Detect which cell encompasses the target text, then output its [X, Y] center coordinate. 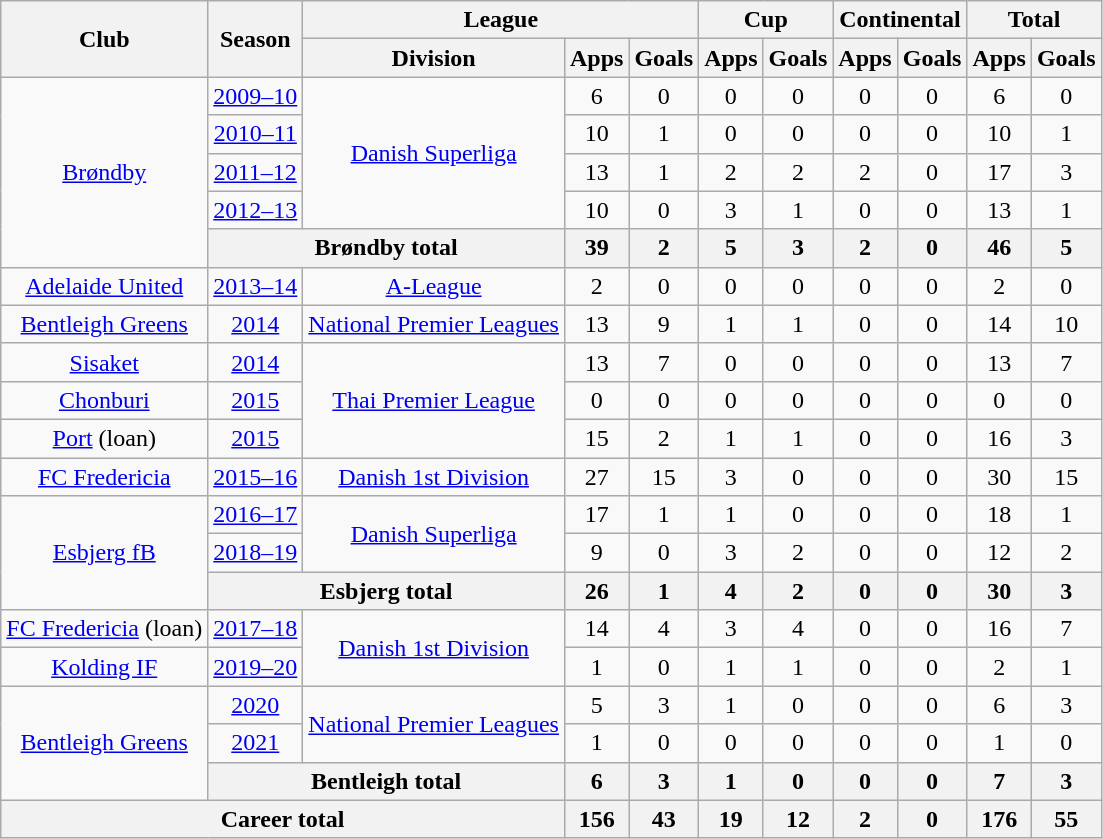
Kolding IF [104, 667]
2020 [256, 705]
Division [434, 58]
Club [104, 39]
Sisaket [104, 362]
18 [999, 515]
46 [999, 248]
43 [664, 819]
2019–20 [256, 667]
Career total [283, 819]
Esbjerg total [386, 591]
2013–14 [256, 286]
FC Fredericia (loan) [104, 629]
Chonburi [104, 400]
Cup [766, 20]
League [501, 20]
39 [596, 248]
156 [596, 819]
2017–18 [256, 629]
26 [596, 591]
Season [256, 39]
2010–11 [256, 134]
Continental [900, 20]
Esbjerg fB [104, 553]
2012–13 [256, 210]
2018–19 [256, 553]
Bentleigh total [386, 781]
55 [1066, 819]
Thai Premier League [434, 400]
A-League [434, 286]
27 [596, 477]
2021 [256, 743]
Total [1034, 20]
Adelaide United [104, 286]
FC Fredericia [104, 477]
2015–16 [256, 477]
2011–12 [256, 172]
176 [999, 819]
Brøndby [104, 172]
Port (loan) [104, 438]
2009–10 [256, 96]
19 [731, 819]
2016–17 [256, 515]
Brøndby total [386, 248]
